Provide the [x, y] coordinate of the cell's center where the given text is located.  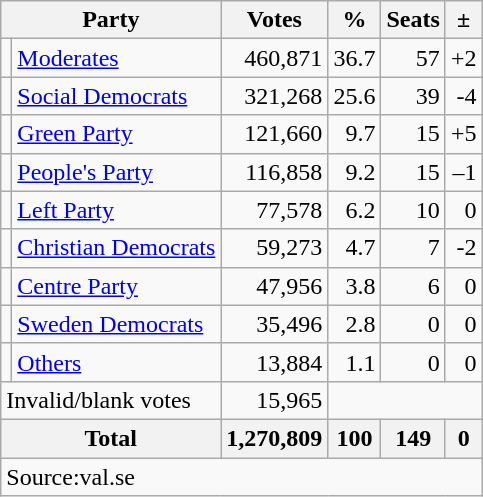
321,268 [274, 96]
-2 [464, 248]
–1 [464, 172]
25.6 [354, 96]
121,660 [274, 134]
+2 [464, 58]
7 [413, 248]
6 [413, 286]
4.7 [354, 248]
Centre Party [116, 286]
6.2 [354, 210]
3.8 [354, 286]
460,871 [274, 58]
Social Democrats [116, 96]
1,270,809 [274, 438]
Invalid/blank votes [111, 400]
Others [116, 362]
47,956 [274, 286]
9.2 [354, 172]
10 [413, 210]
People's Party [116, 172]
Party [111, 20]
± [464, 20]
59,273 [274, 248]
Christian Democrats [116, 248]
13,884 [274, 362]
57 [413, 58]
1.1 [354, 362]
2.8 [354, 324]
-4 [464, 96]
Source:val.se [242, 477]
100 [354, 438]
+5 [464, 134]
% [354, 20]
35,496 [274, 324]
Left Party [116, 210]
9.7 [354, 134]
39 [413, 96]
Green Party [116, 134]
116,858 [274, 172]
15,965 [274, 400]
Moderates [116, 58]
Votes [274, 20]
Total [111, 438]
36.7 [354, 58]
Sweden Democrats [116, 324]
149 [413, 438]
Seats [413, 20]
77,578 [274, 210]
